Identify which cell holds the provided text, then report its (X, Y) central coordinate. 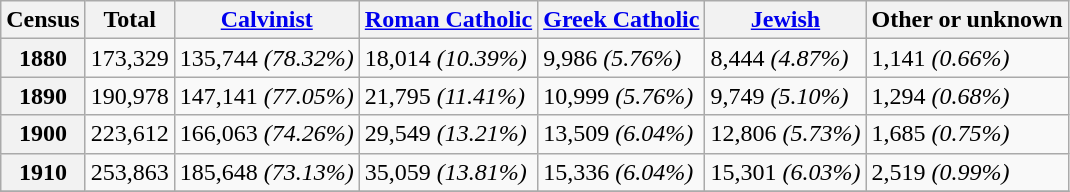
Roman Catholic (448, 20)
173,329 (130, 58)
166,063 (74.26%) (266, 134)
1900 (43, 134)
15,301 (6.03%) (786, 172)
223,612 (130, 134)
13,509 (6.04%) (622, 134)
147,141 (77.05%) (266, 96)
Jewish (786, 20)
Other or unknown (967, 20)
135,744 (78.32%) (266, 58)
185,648 (73.13%) (266, 172)
190,978 (130, 96)
1880 (43, 58)
9,986 (5.76%) (622, 58)
1910 (43, 172)
18,014 (10.39%) (448, 58)
Greek Catholic (622, 20)
1,141 (0.66%) (967, 58)
29,549 (13.21%) (448, 134)
9,749 (5.10%) (786, 96)
12,806 (5.73%) (786, 134)
Census (43, 20)
10,999 (5.76%) (622, 96)
1,294 (0.68%) (967, 96)
8,444 (4.87%) (786, 58)
2,519 (0.99%) (967, 172)
15,336 (6.04%) (622, 172)
1,685 (0.75%) (967, 134)
Calvinist (266, 20)
Total (130, 20)
1890 (43, 96)
253,863 (130, 172)
21,795 (11.41%) (448, 96)
35,059 (13.81%) (448, 172)
